From the cell containing the given text, extract its center point as (X, Y) coordinate. 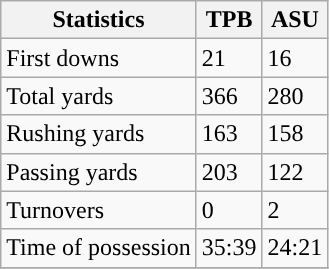
TPB (229, 20)
Turnovers (99, 210)
2 (295, 210)
158 (295, 134)
Passing yards (99, 172)
203 (229, 172)
Total yards (99, 96)
35:39 (229, 248)
Statistics (99, 20)
122 (295, 172)
280 (295, 96)
16 (295, 58)
366 (229, 96)
Time of possession (99, 248)
Rushing yards (99, 134)
ASU (295, 20)
0 (229, 210)
24:21 (295, 248)
First downs (99, 58)
163 (229, 134)
21 (229, 58)
